Return the [X, Y] coordinate for the center point of the cell that contains the specified text.  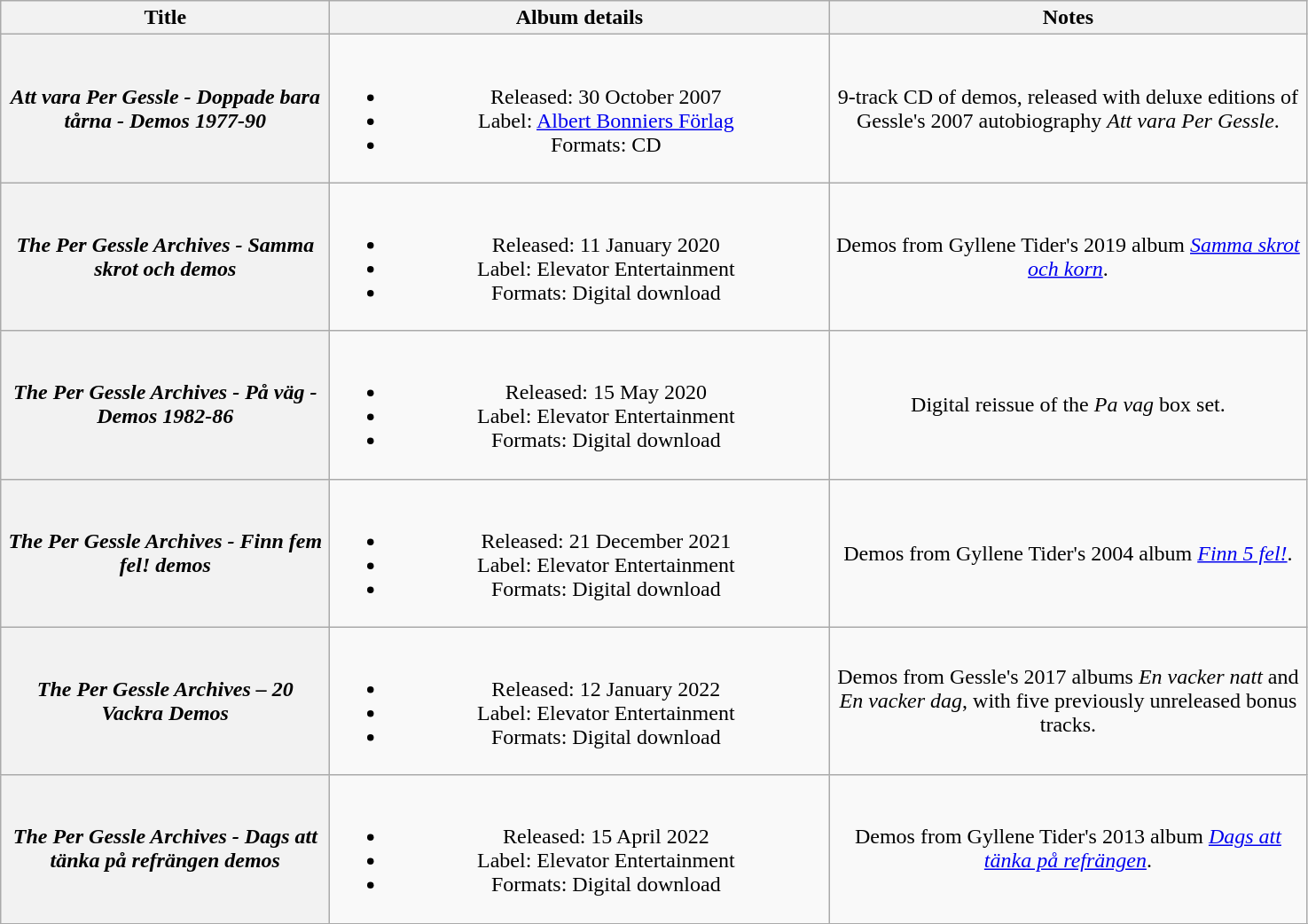
The Per Gessle Archives - Samma skrot och demos [165, 257]
Released: 15 April 2022Label: Elevator EntertainmentFormats: Digital download [580, 850]
Released: 30 October 2007Label: Albert Bonniers FörlagFormats: CD [580, 108]
Demos from Gyllene Tider's 2019 album Samma skrot och korn. [1068, 257]
Notes [1068, 18]
Released: 15 May 2020Label: Elevator EntertainmentFormats: Digital download [580, 404]
The Per Gessle Archives - Finn fem fel! demos [165, 553]
Album details [580, 18]
Title [165, 18]
The Per Gessle Archives – 20 Vackra Demos [165, 701]
Demos from Gessle's 2017 albums En vacker natt and En vacker dag, with five previously unreleased bonus tracks. [1068, 701]
Released: 21 December 2021Label: Elevator EntertainmentFormats: Digital download [580, 553]
Digital reissue of the Pa vag box set. [1068, 404]
Demos from Gyllene Tider's 2013 album Dags att tänka på refrängen. [1068, 850]
9-track CD of demos, released with deluxe editions of Gessle's 2007 autobiography Att vara Per Gessle. [1068, 108]
Att vara Per Gessle - Doppade bara tårna - Demos 1977-90 [165, 108]
The Per Gessle Archives - På väg - Demos 1982-86 [165, 404]
Demos from Gyllene Tider's 2004 album Finn 5 fel!. [1068, 553]
The Per Gessle Archives - Dags att tänka på refrängen demos [165, 850]
Released: 11 January 2020Label: Elevator EntertainmentFormats: Digital download [580, 257]
Released: 12 January 2022Label: Elevator EntertainmentFormats: Digital download [580, 701]
